Return the [X, Y] coordinate for the center point of the cell that contains the specified text.  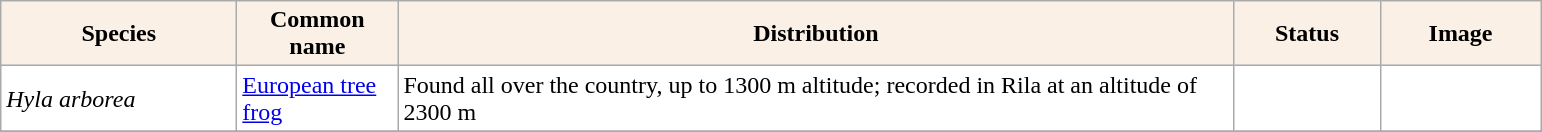
Found all over the country, up to 1300 m altitude; recorded in Rila at an altitude of 2300 m [816, 98]
Species [119, 34]
Status [1307, 34]
Common name [318, 34]
Hyla arborea [119, 98]
Image [1460, 34]
Distribution [816, 34]
European tree frog [318, 98]
